Return [X, Y] of the center of cell containing provided text 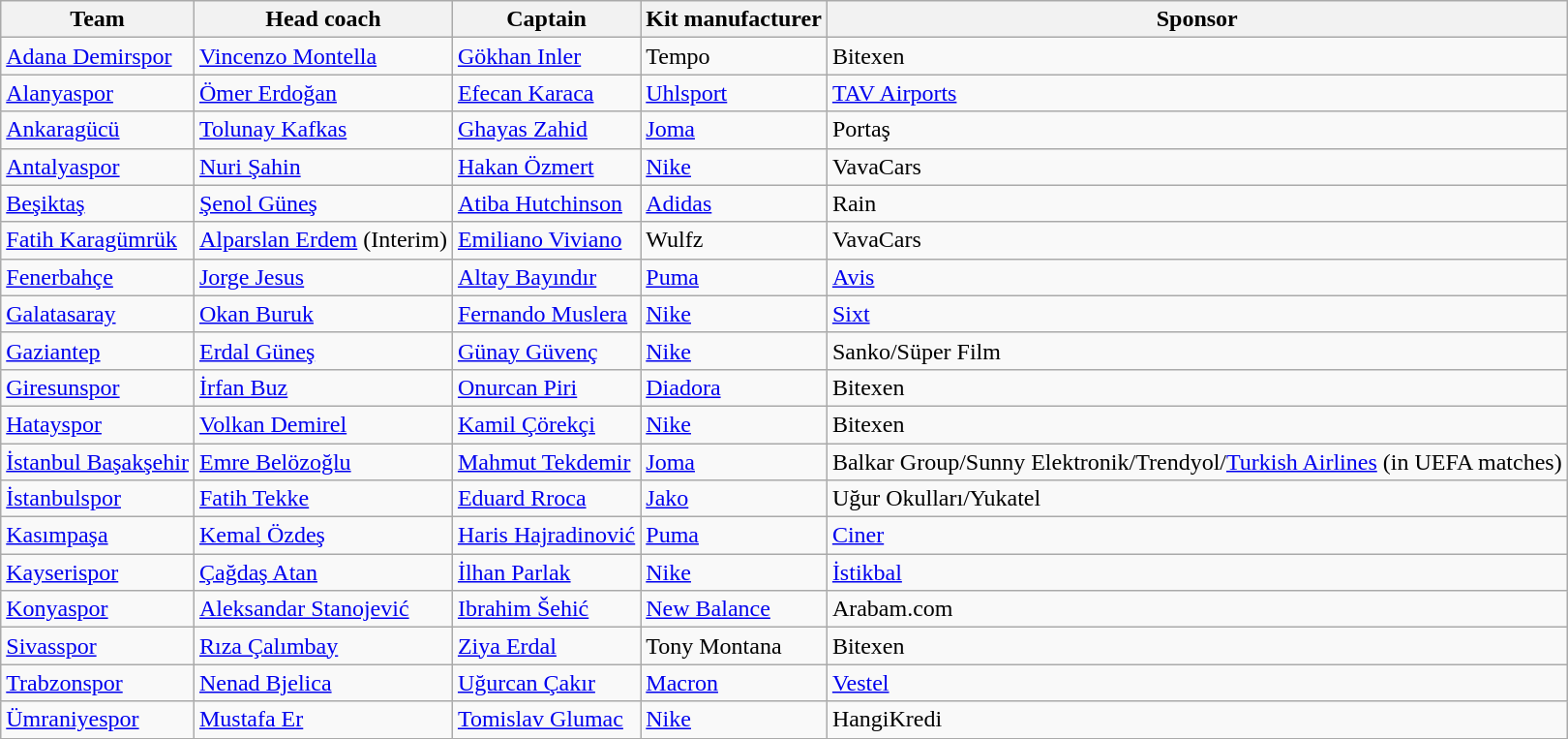
Şenol Güneş [323, 203]
Antalyaspor [98, 167]
Emiliano Viviano [546, 240]
Balkar Group/Sunny Elektronik/Trendyol/Turkish Airlines (in UEFA matches) [1196, 462]
Macron [734, 683]
Altay Bayındır [546, 277]
Efecan Karaca [546, 93]
Uğur Okulları/Yukatel [1196, 499]
New Balance [734, 609]
İlhan Parlak [546, 572]
Trabzonspor [98, 683]
Günay Güvenç [546, 351]
Jorge Jesus [323, 277]
Kamil Çörekçi [546, 424]
Hatayspor [98, 424]
Tomislav Glumac [546, 720]
Jako [734, 499]
Rain [1196, 203]
Sponsor [1196, 19]
Beşiktaş [98, 203]
Hakan Özmert [546, 167]
Eduard Rroca [546, 499]
Alanyaspor [98, 93]
İstikbal [1196, 572]
Diadora [734, 387]
Arabam.com [1196, 609]
Giresunspor [98, 387]
Kayserispor [98, 572]
Gaziantep [98, 351]
Çağdaş Atan [323, 572]
Emre Belözoğlu [323, 462]
Sixt [1196, 314]
Sivasspor [98, 646]
Aleksandar Stanojević [323, 609]
Vestel [1196, 683]
Sanko/Süper Film [1196, 351]
Fernando Muslera [546, 314]
Atiba Hutchinson [546, 203]
Adana Demirspor [98, 56]
Volkan Demirel [323, 424]
İstanbulspor [98, 499]
Uhlsport [734, 93]
TAV Airports [1196, 93]
Ziya Erdal [546, 646]
Gökhan Inler [546, 56]
Avis [1196, 277]
Tempo [734, 56]
Rıza Çalımbay [323, 646]
Kemal Özdeş [323, 536]
Haris Hajradinović [546, 536]
Alparslan Erdem (Interim) [323, 240]
Galatasaray [98, 314]
Team [98, 19]
Tony Montana [734, 646]
Ankaragücü [98, 130]
Fenerbahçe [98, 277]
Wulfz [734, 240]
HangiKredi [1196, 720]
Vincenzo Montella [323, 56]
Ümraniyespor [98, 720]
Portaş [1196, 130]
Ciner [1196, 536]
Erdal Güneş [323, 351]
İrfan Buz [323, 387]
Kasımpaşa [98, 536]
Adidas [734, 203]
Mahmut Tekdemir [546, 462]
Captain [546, 19]
Fatih Karagümrük [98, 240]
Tolunay Kafkas [323, 130]
Konyaspor [98, 609]
Fatih Tekke [323, 499]
Kit manufacturer [734, 19]
Ghayas Zahid [546, 130]
Onurcan Piri [546, 387]
Ibrahim Šehić [546, 609]
Nuri Şahin [323, 167]
Uğurcan Çakır [546, 683]
İstanbul Başakşehir [98, 462]
Okan Buruk [323, 314]
Nenad Bjelica [323, 683]
Head coach [323, 19]
Mustafa Er [323, 720]
Ömer Erdoğan [323, 93]
